Locate the cell with the specified text and output its (x, y) center coordinate. 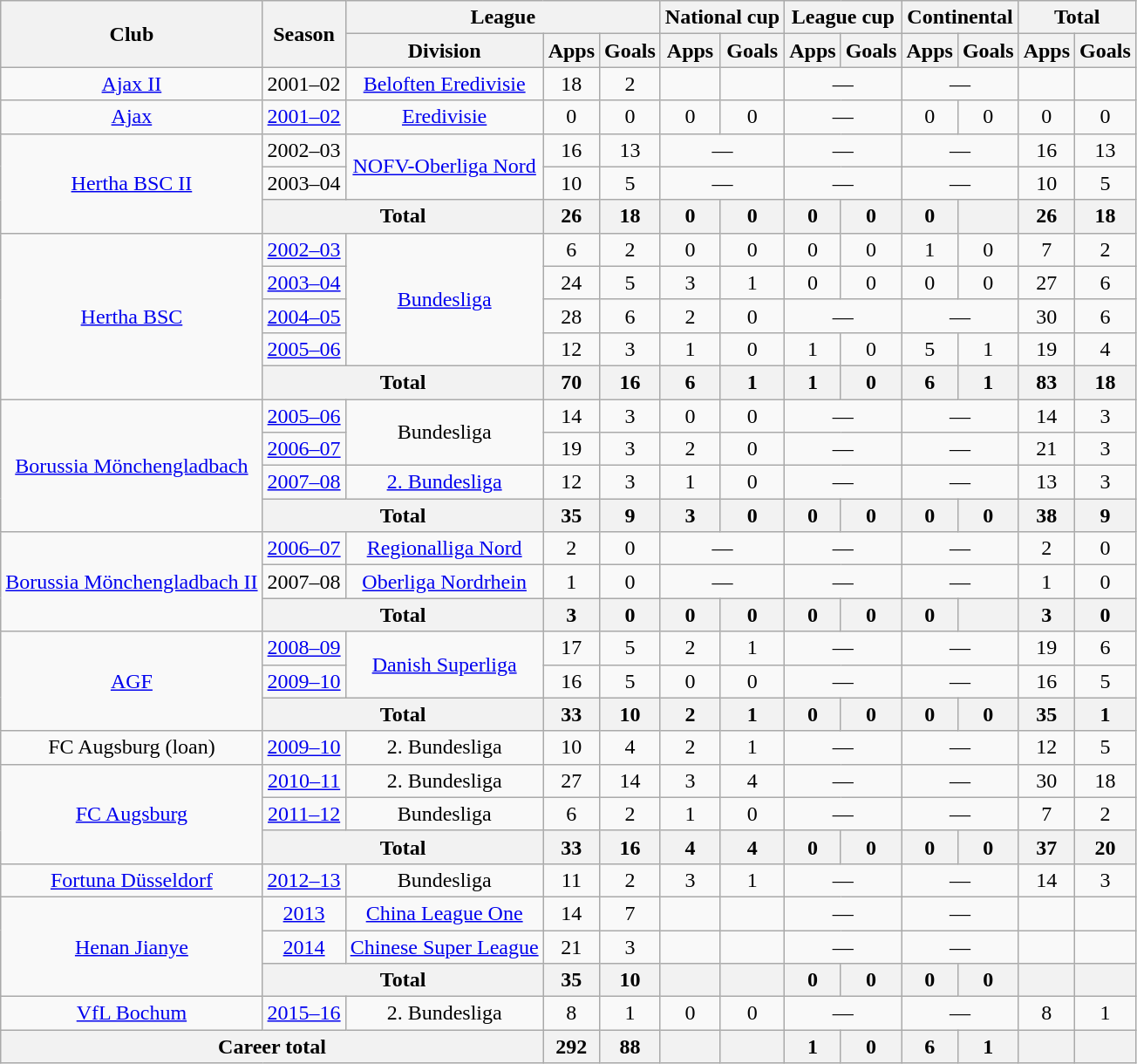
2014 (303, 946)
NOFV-Oberliga Nord (445, 167)
FC Augsburg (loan) (132, 747)
37 (1046, 847)
Regionalliga Nord (445, 549)
China League One (445, 913)
FC Augsburg (132, 814)
88 (630, 1047)
National cup (722, 17)
2015–16 (303, 1013)
38 (1046, 515)
VfL Bochum (132, 1013)
2013 (303, 913)
2004–05 (303, 316)
Oberliga Nordrhein (445, 582)
Danish Superliga (445, 665)
Eredivisie (445, 117)
2012–13 (303, 880)
AGF (132, 681)
League (502, 17)
17 (571, 648)
Division (445, 51)
Ajax II (132, 84)
Club (132, 34)
Hertha BSC II (132, 183)
24 (571, 283)
Fortuna Düsseldorf (132, 880)
League cup (843, 17)
11 (571, 880)
Beloften Eredivisie (445, 84)
Ajax (132, 117)
20 (1106, 847)
Season (303, 34)
Borussia Mönchengladbach II (132, 582)
Borussia Mönchengladbach (132, 466)
2011–12 (303, 814)
Chinese Super League (445, 946)
Continental (960, 17)
Career total (272, 1047)
70 (571, 382)
Hertha BSC (132, 316)
28 (571, 316)
Henan Jianye (132, 946)
83 (1046, 382)
2010–11 (303, 781)
2008–09 (303, 648)
292 (571, 1047)
